Return [X, Y] of the center of cell containing provided text 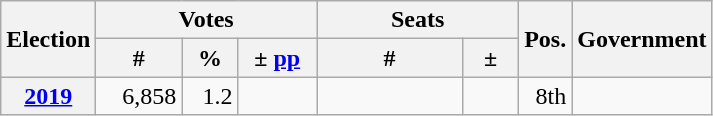
Seats [417, 20]
Election [48, 39]
6,858 [139, 96]
Government [642, 39]
1.2 [210, 96]
± [491, 58]
8th [546, 96]
2019 [48, 96]
± pp [278, 58]
Pos. [546, 39]
% [210, 58]
Votes [206, 20]
